Return the [x, y] coordinate for the center point of the cell that contains the specified text.  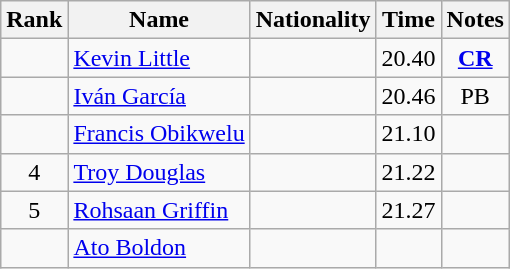
Nationality [313, 20]
Kevin Little [159, 58]
Notes [475, 20]
CR [475, 58]
Rohsaan Griffin [159, 210]
PB [475, 96]
21.10 [408, 134]
21.27 [408, 210]
20.46 [408, 96]
Rank [34, 20]
Troy Douglas [159, 172]
5 [34, 210]
Francis Obikwelu [159, 134]
4 [34, 172]
Name [159, 20]
Time [408, 20]
20.40 [408, 58]
Iván García [159, 96]
21.22 [408, 172]
Ato Boldon [159, 248]
